Return [x, y] of the center of cell containing provided text 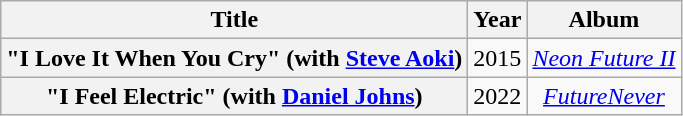
Album [604, 20]
Neon Future II [604, 58]
2022 [498, 96]
Title [234, 20]
"I Feel Electric" (with Daniel Johns) [234, 96]
2015 [498, 58]
FutureNever [604, 96]
"I Love It When You Cry" (with Steve Aoki) [234, 58]
Year [498, 20]
